Locate the cell with the specified text and output its (X, Y) center coordinate. 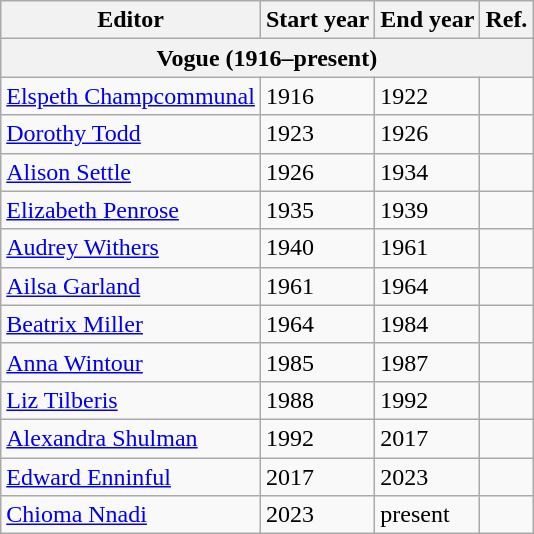
Edward Enninful (131, 477)
1988 (317, 400)
Editor (131, 20)
1939 (428, 210)
1935 (317, 210)
Dorothy Todd (131, 134)
Liz Tilberis (131, 400)
1934 (428, 172)
1984 (428, 324)
Start year (317, 20)
Elspeth Champcommunal (131, 96)
1916 (317, 96)
Vogue (1916–present) (267, 58)
Chioma Nnadi (131, 515)
End year (428, 20)
1940 (317, 248)
1985 (317, 362)
present (428, 515)
Ref. (506, 20)
Alexandra Shulman (131, 438)
Ailsa Garland (131, 286)
1923 (317, 134)
1987 (428, 362)
Elizabeth Penrose (131, 210)
Beatrix Miller (131, 324)
Alison Settle (131, 172)
Anna Wintour (131, 362)
1922 (428, 96)
Audrey Withers (131, 248)
